Determine the (X, Y) coordinate at the center of the cell enclosing the given text.  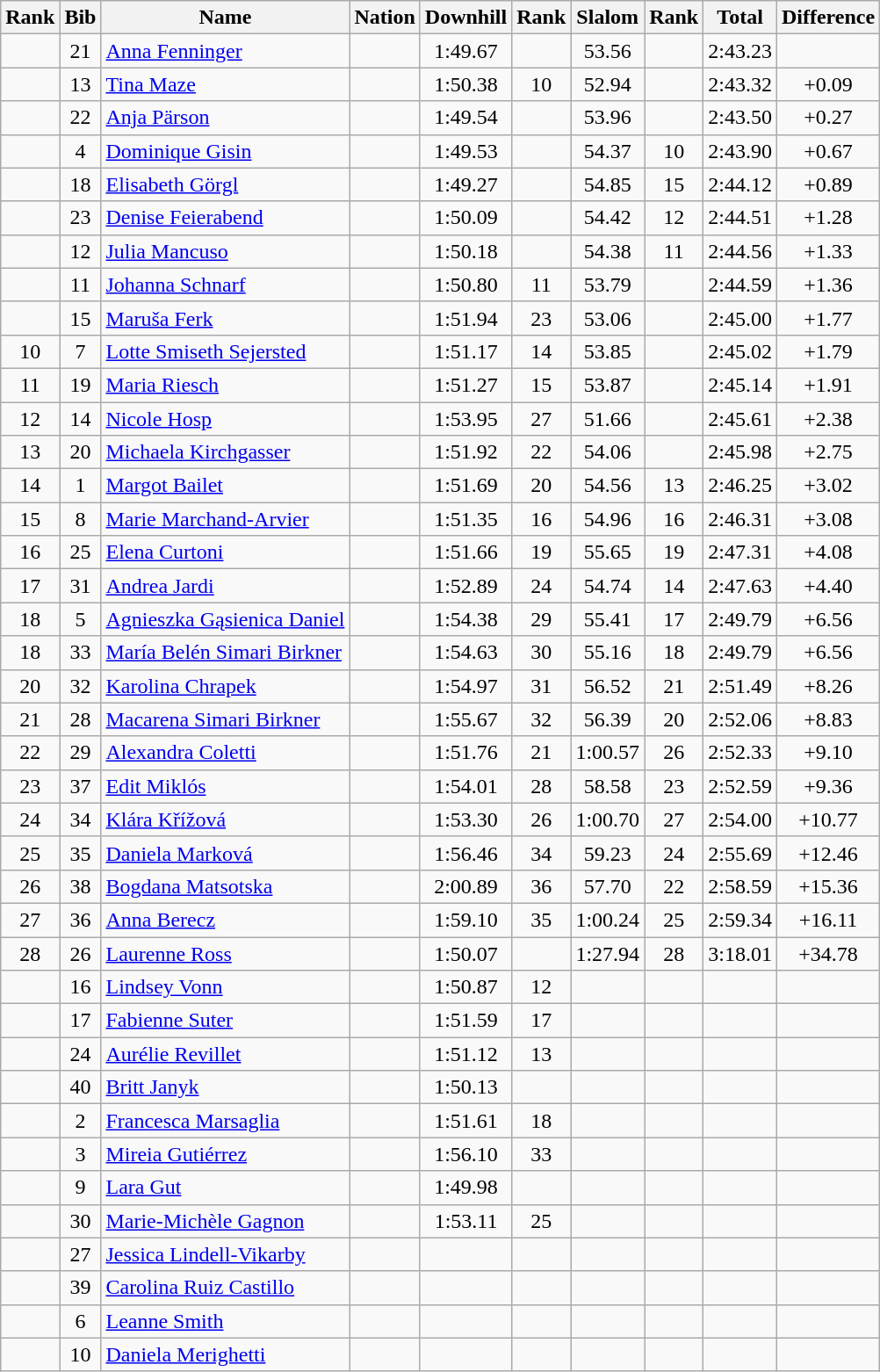
55.65 (608, 552)
37 (81, 786)
+1.79 (827, 351)
Denise Feierabend (225, 218)
59.23 (608, 853)
Nation (385, 18)
52.94 (608, 84)
Michaela Kirchgasser (225, 452)
2:45.00 (740, 318)
53.06 (608, 318)
54.38 (608, 251)
Total (740, 18)
Downhill (465, 18)
1:54.63 (465, 653)
2:54.00 (740, 820)
2 (81, 1121)
54.96 (608, 519)
Name (225, 18)
9 (81, 1188)
2:46.31 (740, 519)
1:53.30 (465, 820)
Jessica Lindell-Vikarby (225, 1254)
Elisabeth Görgl (225, 184)
1:51.92 (465, 452)
2:46.25 (740, 486)
1:27.94 (608, 953)
55.41 (608, 619)
Edit Miklós (225, 786)
Klára Křížová (225, 820)
1:00.24 (608, 920)
+1.33 (827, 251)
Difference (827, 18)
Anna Fenninger (225, 51)
+1.36 (827, 285)
1:54.01 (465, 786)
+9.36 (827, 786)
Johanna Schnarf (225, 285)
39 (81, 1288)
1:51.76 (465, 753)
Leanne Smith (225, 1321)
+16.11 (827, 920)
María Belén Simari Birkner (225, 653)
54.42 (608, 218)
53.56 (608, 51)
+3.02 (827, 486)
54.37 (608, 151)
Bib (81, 18)
2:45.02 (740, 351)
+12.46 (827, 853)
55.16 (608, 653)
6 (81, 1321)
2:58.59 (740, 886)
56.39 (608, 719)
Dominique Gisin (225, 151)
1:50.18 (465, 251)
Margot Bailet (225, 486)
+3.08 (827, 519)
53.85 (608, 351)
Nicole Hosp (225, 419)
53.96 (608, 118)
2:44.56 (740, 251)
2:47.63 (740, 586)
3 (81, 1154)
3:18.01 (740, 953)
+0.27 (827, 118)
1:49.98 (465, 1188)
54.85 (608, 184)
+0.09 (827, 84)
1:51.66 (465, 552)
+1.91 (827, 385)
Daniela Marková (225, 853)
2:44.59 (740, 285)
2:43.32 (740, 84)
2:44.51 (740, 218)
53.79 (608, 285)
1:56.10 (465, 1154)
2:52.06 (740, 719)
1:59.10 (465, 920)
1:50.09 (465, 218)
+0.89 (827, 184)
54.06 (608, 452)
8 (81, 519)
54.74 (608, 586)
2:43.23 (740, 51)
1:54.97 (465, 686)
2:45.61 (740, 419)
Lindsey Vonn (225, 987)
1:50.38 (465, 84)
Aurélie Revillet (225, 1054)
Bogdana Matsotska (225, 886)
Francesca Marsaglia (225, 1121)
2:59.34 (740, 920)
1 (81, 486)
1:53.11 (465, 1221)
2:52.59 (740, 786)
1:50.87 (465, 987)
4 (81, 151)
1:52.89 (465, 586)
+4.08 (827, 552)
Julia Mancuso (225, 251)
Slalom (608, 18)
+10.77 (827, 820)
1:51.94 (465, 318)
Tina Maze (225, 84)
Lara Gut (225, 1188)
Laurenne Ross (225, 953)
Karolina Chrapek (225, 686)
1:50.80 (465, 285)
2:55.69 (740, 853)
2:52.33 (740, 753)
1:51.59 (465, 1021)
1:49.67 (465, 51)
1:00.57 (608, 753)
Maria Riesch (225, 385)
Britt Janyk (225, 1087)
1:51.61 (465, 1121)
2:43.90 (740, 151)
1:49.53 (465, 151)
Macarena Simari Birkner (225, 719)
56.52 (608, 686)
1:00.70 (608, 820)
+9.10 (827, 753)
+8.26 (827, 686)
2:47.31 (740, 552)
1:51.12 (465, 1054)
Marie-Michèle Gagnon (225, 1221)
1:51.69 (465, 486)
+15.36 (827, 886)
53.87 (608, 385)
2:44.12 (740, 184)
Anja Pärson (225, 118)
+1.77 (827, 318)
Marie Marchand-Arvier (225, 519)
Fabienne Suter (225, 1021)
Maruša Ferk (225, 318)
Daniela Merighetti (225, 1354)
1:55.67 (465, 719)
1:51.35 (465, 519)
Lotte Smiseth Sejersted (225, 351)
2:45.14 (740, 385)
Alexandra Coletti (225, 753)
Andrea Jardi (225, 586)
+2.75 (827, 452)
5 (81, 619)
Mireia Gutiérrez (225, 1154)
40 (81, 1087)
Elena Curtoni (225, 552)
2:43.50 (740, 118)
1:56.46 (465, 853)
1:51.17 (465, 351)
1:49.27 (465, 184)
2:45.98 (740, 452)
+34.78 (827, 953)
51.66 (608, 419)
Carolina Ruiz Castillo (225, 1288)
2:00.89 (465, 886)
1:49.54 (465, 118)
57.70 (608, 886)
+0.67 (827, 151)
1:53.95 (465, 419)
54.56 (608, 486)
38 (81, 886)
1:51.27 (465, 385)
Agnieszka Gąsienica Daniel (225, 619)
+8.83 (827, 719)
+2.38 (827, 419)
1:50.13 (465, 1087)
Anna Berecz (225, 920)
+4.40 (827, 586)
7 (81, 351)
58.58 (608, 786)
1:50.07 (465, 953)
+1.28 (827, 218)
2:51.49 (740, 686)
1:54.38 (465, 619)
